Scan for the cell matching the given text and deliver its (X, Y) coordinate at center. 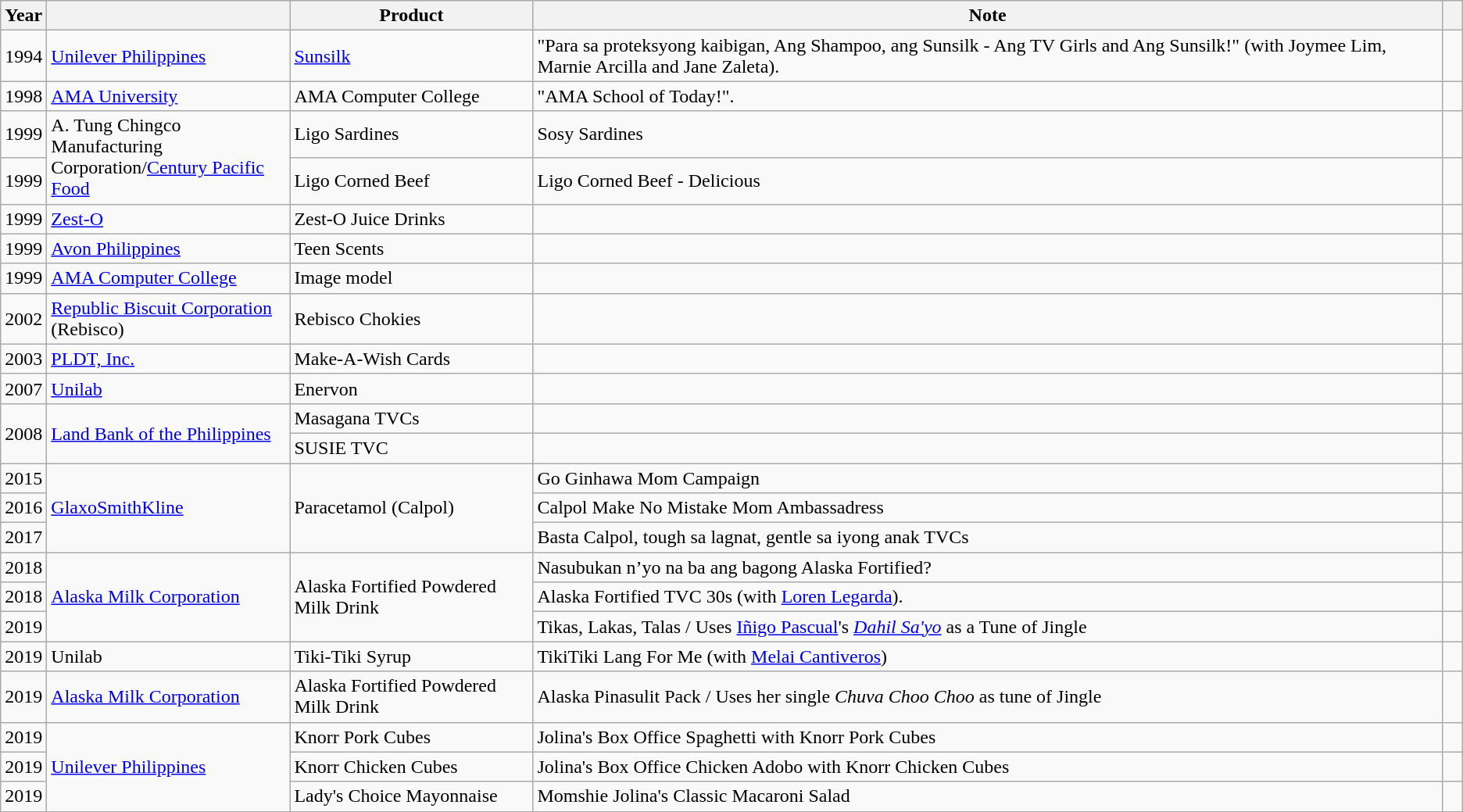
Teen Scents (411, 249)
Jolina's Box Office Chicken Adobo with Knorr Chicken Cubes (988, 767)
Republic Biscuit Corporation (Rebisco) (169, 319)
1998 (23, 96)
2002 (23, 319)
Tiki-Tiki Syrup (411, 656)
Sosy Sardines (988, 134)
1994 (23, 56)
Alaska Fortified TVC 30s (with Loren Legarda). (988, 597)
Ligo Corned Beef (411, 181)
"Para sa proteksyong kaibigan, Ang Shampoo, ang Sunsilk - Ang TV Girls and Ang Sunsilk!" (with Joymee Lim, Marnie Arcilla and Jane Zaleta). (988, 56)
"AMA School of Today!". (988, 96)
Avon Philippines (169, 249)
A. Tung Chingco Manufacturing Corporation/Century Pacific Food (169, 158)
Go Ginhawa Mom Campaign (988, 478)
Ligo Corned Beef - Delicious (988, 181)
Year (23, 16)
Image model (411, 278)
Paracetamol (Calpol) (411, 507)
Zest-O (169, 219)
Sunsilk (411, 56)
Rebisco Chokies (411, 319)
Calpol Make No Mistake Mom Ambassadress (988, 508)
TikiTiki Lang For Me (with Melai Cantiveros) (988, 656)
Momshie Jolina's Classic Macaroni Salad (988, 796)
SUSIE TVC (411, 448)
2003 (23, 359)
Nasubukan n’yo na ba ang bagong Alaska Fortified? (988, 567)
Enervon (411, 388)
Zest-O Juice Drinks (411, 219)
Product (411, 16)
2008 (23, 433)
Land Bank of the Philippines (169, 433)
Alaska Pinasulit Pack / Uses her single Chuva Choo Choo as tune of Jingle (988, 697)
Jolina's Box Office Spaghetti with Knorr Pork Cubes (988, 737)
Knorr Pork Cubes (411, 737)
Lady's Choice Mayonnaise (411, 796)
Note (988, 16)
GlaxoSmithKline (169, 507)
Make-A-Wish Cards (411, 359)
2016 (23, 508)
2007 (23, 388)
Masagana TVCs (411, 418)
2017 (23, 538)
AMA University (169, 96)
Ligo Sardines (411, 134)
PLDT, Inc. (169, 359)
Knorr Chicken Cubes (411, 767)
2015 (23, 478)
Basta Calpol, tough sa lagnat, gentle sa iyong anak TVCs (988, 538)
Tikas, Lakas, Talas / Uses Iñigo Pascual's Dahil Sa'yo as a Tune of Jingle (988, 627)
